For the text-containing cell, return its midpoint in (X, Y) coordinate format. 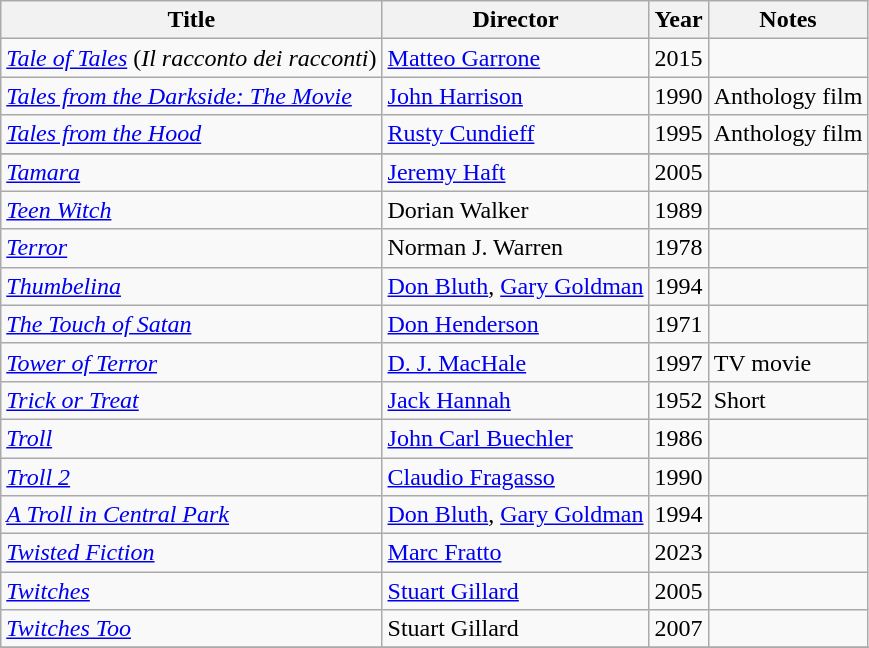
Short (788, 400)
2023 (678, 553)
TV movie (788, 362)
Tales from the Darkside: The Movie (192, 96)
1997 (678, 362)
Teen Witch (192, 210)
Twitches Too (192, 629)
Jack Hannah (516, 400)
Tales from the Hood (192, 134)
Troll (192, 438)
Tamara (192, 172)
Matteo Garrone (516, 58)
1978 (678, 248)
2007 (678, 629)
Tower of Terror (192, 362)
2015 (678, 58)
Norman J. Warren (516, 248)
Trick or Treat (192, 400)
Don Henderson (516, 324)
Thumbelina (192, 286)
Marc Fratto (516, 553)
1952 (678, 400)
1986 (678, 438)
John Harrison (516, 96)
Year (678, 20)
The Touch of Satan (192, 324)
1989 (678, 210)
1995 (678, 134)
1971 (678, 324)
Twitches (192, 591)
Title (192, 20)
Director (516, 20)
Claudio Fragasso (516, 477)
Tale of Tales (Il racconto dei racconti) (192, 58)
Terror (192, 248)
Rusty Cundieff (516, 134)
A Troll in Central Park (192, 515)
Dorian Walker (516, 210)
Troll 2 (192, 477)
Jeremy Haft (516, 172)
John Carl Buechler (516, 438)
Twisted Fiction (192, 553)
Notes (788, 20)
D. J. MacHale (516, 362)
